Pinpoint the cell where the given text exists, returning its [X, Y] midpoint coordinate. 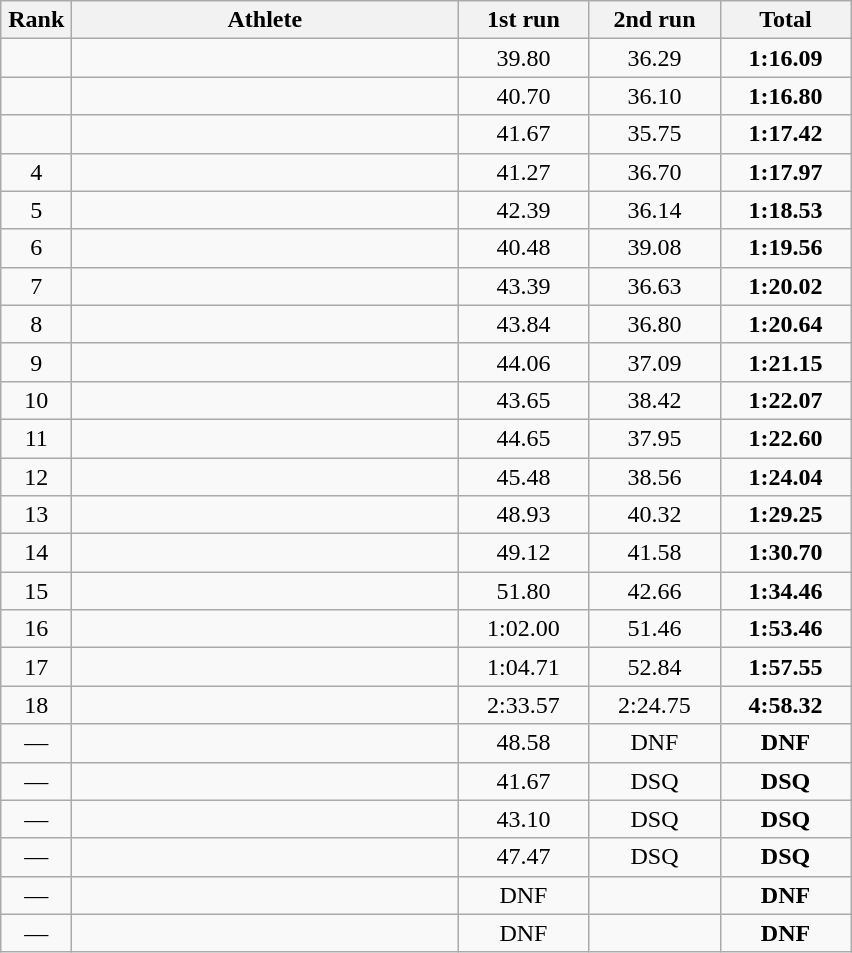
2nd run [654, 20]
1:30.70 [786, 553]
35.75 [654, 134]
39.08 [654, 248]
1:02.00 [524, 629]
Total [786, 20]
48.58 [524, 743]
43.65 [524, 400]
1:17.97 [786, 172]
2:33.57 [524, 705]
44.65 [524, 438]
36.70 [654, 172]
51.46 [654, 629]
36.63 [654, 286]
1:19.56 [786, 248]
37.09 [654, 362]
1st run [524, 20]
36.10 [654, 96]
40.48 [524, 248]
15 [36, 591]
1:16.80 [786, 96]
4 [36, 172]
40.70 [524, 96]
44.06 [524, 362]
4:58.32 [786, 705]
1:04.71 [524, 667]
42.66 [654, 591]
6 [36, 248]
36.14 [654, 210]
36.80 [654, 324]
40.32 [654, 515]
18 [36, 705]
Rank [36, 20]
52.84 [654, 667]
Athlete [265, 20]
48.93 [524, 515]
37.95 [654, 438]
1:20.02 [786, 286]
10 [36, 400]
38.42 [654, 400]
1:16.09 [786, 58]
39.80 [524, 58]
8 [36, 324]
17 [36, 667]
12 [36, 477]
1:24.04 [786, 477]
38.56 [654, 477]
1:29.25 [786, 515]
1:22.07 [786, 400]
42.39 [524, 210]
47.47 [524, 857]
1:22.60 [786, 438]
41.27 [524, 172]
1:20.64 [786, 324]
43.10 [524, 819]
1:17.42 [786, 134]
1:18.53 [786, 210]
11 [36, 438]
51.80 [524, 591]
1:34.46 [786, 591]
5 [36, 210]
45.48 [524, 477]
43.39 [524, 286]
1:57.55 [786, 667]
9 [36, 362]
16 [36, 629]
41.58 [654, 553]
13 [36, 515]
1:53.46 [786, 629]
49.12 [524, 553]
7 [36, 286]
1:21.15 [786, 362]
14 [36, 553]
2:24.75 [654, 705]
43.84 [524, 324]
36.29 [654, 58]
